Identify which cell holds the provided text, then report its [X, Y] central coordinate. 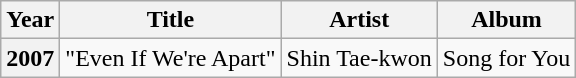
Title [170, 20]
Shin Tae-kwon [359, 58]
Artist [359, 20]
Year [30, 20]
"Even If We're Apart" [170, 58]
Album [506, 20]
2007 [30, 58]
Song for You [506, 58]
